Find where the given text appears and provide that cell's center as [X, Y] coordinate. 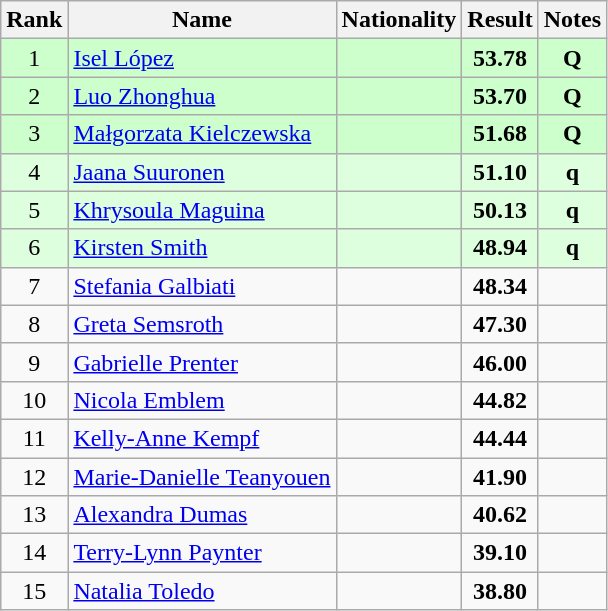
Stefania Galbiati [202, 286]
7 [34, 286]
2 [34, 96]
41.90 [500, 477]
Gabrielle Prenter [202, 362]
Nationality [399, 20]
9 [34, 362]
53.78 [500, 58]
14 [34, 553]
Name [202, 20]
44.82 [500, 400]
6 [34, 248]
Nicola Emblem [202, 400]
46.00 [500, 362]
Marie-Danielle Teanyouen [202, 477]
12 [34, 477]
Alexandra Dumas [202, 515]
Kelly-Anne Kempf [202, 438]
40.62 [500, 515]
48.34 [500, 286]
Małgorzata Kielczewska [202, 134]
1 [34, 58]
5 [34, 210]
3 [34, 134]
48.94 [500, 248]
4 [34, 172]
50.13 [500, 210]
Notes [572, 20]
Greta Semsroth [202, 324]
Result [500, 20]
47.30 [500, 324]
Rank [34, 20]
53.70 [500, 96]
Terry-Lynn Paynter [202, 553]
Khrysoula Maguina [202, 210]
11 [34, 438]
44.44 [500, 438]
13 [34, 515]
Kirsten Smith [202, 248]
8 [34, 324]
Jaana Suuronen [202, 172]
15 [34, 591]
39.10 [500, 553]
10 [34, 400]
Isel López [202, 58]
Luo Zhonghua [202, 96]
51.68 [500, 134]
38.80 [500, 591]
Natalia Toledo [202, 591]
51.10 [500, 172]
